Scan for the cell matching the given text and deliver its (x, y) coordinate at center. 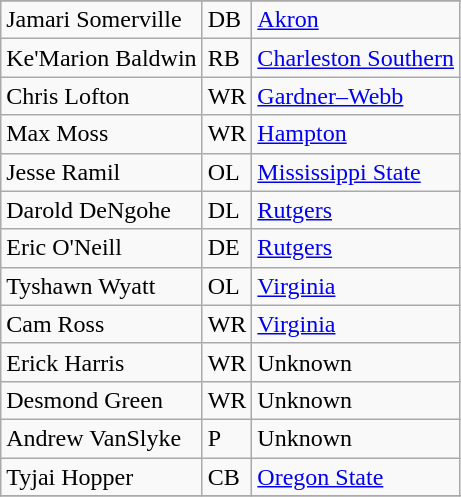
Erick Harris (102, 362)
Akron (356, 20)
Mississippi State (356, 172)
Hampton (356, 134)
Cam Ross (102, 324)
Max Moss (102, 134)
Jamari Somerville (102, 20)
CB (227, 477)
Eric O'Neill (102, 248)
Ke'Marion Baldwin (102, 58)
DE (227, 248)
Andrew VanSlyke (102, 438)
RB (227, 58)
Charleston Southern (356, 58)
Chris Lofton (102, 96)
Darold DeNgohe (102, 210)
P (227, 438)
Jesse Ramil (102, 172)
Oregon State (356, 477)
DB (227, 20)
Gardner–Webb (356, 96)
Tyshawn Wyatt (102, 286)
Desmond Green (102, 400)
Tyjai Hopper (102, 477)
DL (227, 210)
